Pinpoint the cell where the given text exists, returning its [x, y] midpoint coordinate. 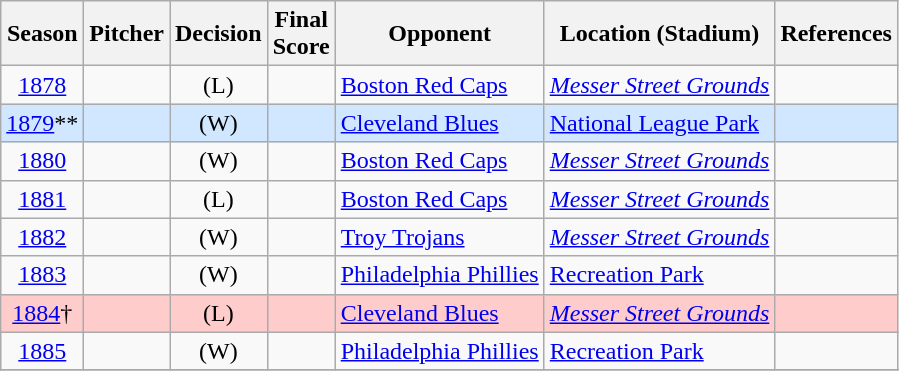
Location (Stadium) [660, 34]
Season [42, 34]
1882 [42, 237]
Troy Trojans [440, 237]
Opponent [440, 34]
FinalScore [301, 34]
Pitcher [127, 34]
1885 [42, 351]
1879** [42, 123]
National League Park [660, 123]
Decision [219, 34]
1880 [42, 161]
1883 [42, 275]
1881 [42, 199]
1884† [42, 313]
1878 [42, 85]
References [836, 34]
